Find where the given text appears and provide that cell's center as (X, Y) coordinate. 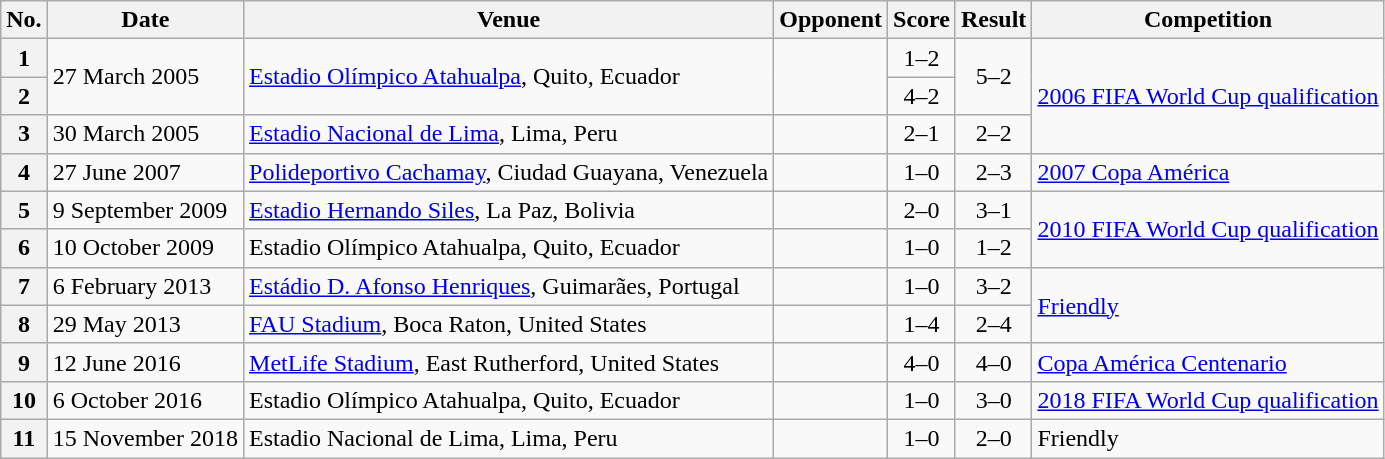
2010 FIFA World Cup qualification (1208, 229)
29 May 2013 (145, 324)
6 October 2016 (145, 400)
Polideportivo Cachamay, Ciudad Guayana, Venezuela (509, 172)
Copa América Centenario (1208, 362)
27 June 2007 (145, 172)
9 (24, 362)
12 June 2016 (145, 362)
1–4 (922, 324)
30 March 2005 (145, 134)
Estadio Hernando Siles, La Paz, Bolivia (509, 210)
15 November 2018 (145, 438)
2007 Copa América (1208, 172)
2–1 (922, 134)
Opponent (831, 20)
5–2 (993, 77)
3 (24, 134)
2 (24, 96)
3–2 (993, 286)
Score (922, 20)
1 (24, 58)
2–2 (993, 134)
Result (993, 20)
FAU Stadium, Boca Raton, United States (509, 324)
2–4 (993, 324)
6 (24, 248)
4 (24, 172)
MetLife Stadium, East Rutherford, United States (509, 362)
Competition (1208, 20)
10 (24, 400)
3–1 (993, 210)
6 February 2013 (145, 286)
27 March 2005 (145, 77)
11 (24, 438)
Estádio D. Afonso Henriques, Guimarães, Portugal (509, 286)
No. (24, 20)
5 (24, 210)
4–2 (922, 96)
10 October 2009 (145, 248)
9 September 2009 (145, 210)
Venue (509, 20)
7 (24, 286)
Date (145, 20)
2018 FIFA World Cup qualification (1208, 400)
2–3 (993, 172)
3–0 (993, 400)
8 (24, 324)
2006 FIFA World Cup qualification (1208, 96)
